Extract the [x, y] coordinate from the center of the cell holding the provided text.  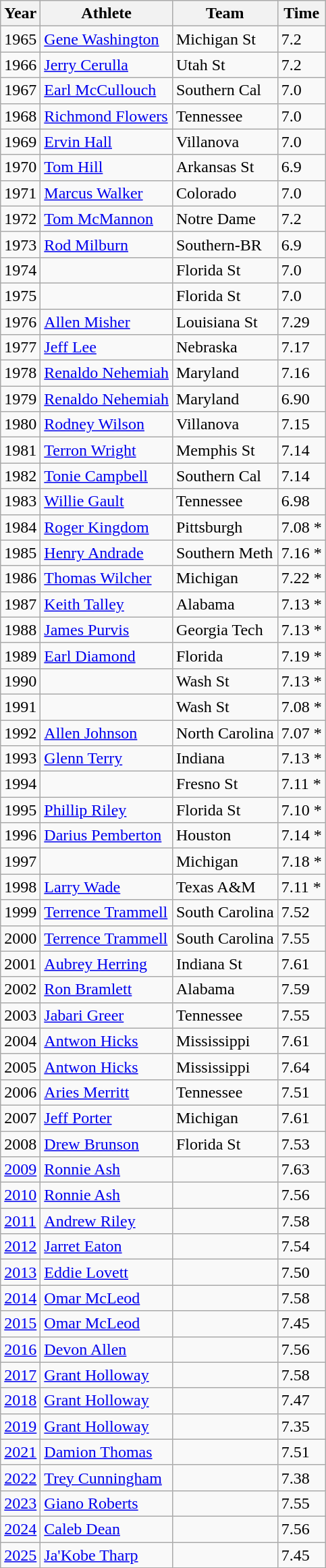
Year [20, 13]
Phillip Riley [107, 810]
Andrew Riley [107, 1221]
7.29 [301, 322]
1991 [20, 707]
1986 [20, 578]
7.38 [301, 1478]
1975 [20, 296]
1994 [20, 784]
Devon Allen [107, 1349]
1984 [20, 527]
Keith Talley [107, 604]
7.59 [301, 990]
1999 [20, 913]
2009 [20, 1170]
2003 [20, 1015]
Aubrey Herring [107, 964]
7.64 [301, 1066]
1970 [20, 167]
7.52 [301, 913]
2014 [20, 1298]
Southern Meth [225, 553]
1973 [20, 244]
1993 [20, 759]
2006 [20, 1092]
1967 [20, 90]
7.63 [301, 1170]
James Purvis [107, 630]
Willie Gault [107, 502]
2023 [20, 1503]
Darius Pemberton [107, 836]
7.47 [301, 1401]
1987 [20, 604]
Tonie Campbell [107, 476]
1974 [20, 270]
7.18 * [301, 861]
Giano Roberts [107, 1503]
1978 [20, 373]
1996 [20, 836]
1971 [20, 193]
Indiana [225, 759]
Fresno St [225, 784]
2011 [20, 1221]
1982 [20, 476]
7.19 * [301, 655]
6.98 [301, 502]
Memphis St [225, 450]
2017 [20, 1375]
1966 [20, 65]
Aries Merritt [107, 1092]
1992 [20, 732]
Jabari Greer [107, 1015]
1976 [20, 322]
Ja'Kobe Tharp [107, 1555]
1989 [20, 655]
2010 [20, 1195]
1981 [20, 450]
North Carolina [225, 732]
Florida [225, 655]
2004 [20, 1041]
Jerry Cerulla [107, 65]
7.16 * [301, 553]
2007 [20, 1118]
Terron Wright [107, 450]
Eddie Lovett [107, 1272]
Colorado [225, 193]
2002 [20, 990]
Michigan St [225, 39]
Damion Thomas [107, 1452]
7.22 * [301, 578]
2016 [20, 1349]
2001 [20, 964]
7.50 [301, 1272]
1997 [20, 861]
Pittsburgh [225, 527]
Ervin Hall [107, 142]
Athlete [107, 13]
Jarret Eaton [107, 1247]
Louisiana St [225, 322]
1985 [20, 553]
Jeff Lee [107, 348]
7.07 * [301, 732]
7.10 * [301, 810]
Gene Washington [107, 39]
Tom McMannon [107, 219]
Allen Misher [107, 322]
Drew Brunson [107, 1144]
Roger Kingdom [107, 527]
7.53 [301, 1144]
Ron Bramlett [107, 990]
2021 [20, 1452]
Marcus Walker [107, 193]
Earl McCullouch [107, 90]
2018 [20, 1401]
Jeff Porter [107, 1118]
2013 [20, 1272]
Utah St [225, 65]
7.54 [301, 1247]
7.15 [301, 425]
2008 [20, 1144]
Caleb Dean [107, 1529]
Indiana St [225, 964]
1968 [20, 116]
2005 [20, 1066]
1990 [20, 681]
Nebraska [225, 348]
7.35 [301, 1426]
Team [225, 13]
Trey Cunningham [107, 1478]
2019 [20, 1426]
2022 [20, 1478]
1977 [20, 348]
Southern-BR [225, 244]
Rodney Wilson [107, 425]
Larry Wade [107, 887]
Notre Dame [225, 219]
Georgia Tech [225, 630]
1995 [20, 810]
Allen Johnson [107, 732]
7.16 [301, 373]
Rod Milburn [107, 244]
2015 [20, 1324]
2012 [20, 1247]
6.90 [301, 399]
2000 [20, 938]
Earl Diamond [107, 655]
7.17 [301, 348]
Tom Hill [107, 167]
Houston [225, 836]
1965 [20, 39]
1969 [20, 142]
2025 [20, 1555]
2024 [20, 1529]
7.14 * [301, 836]
1988 [20, 630]
1980 [20, 425]
Thomas Wilcher [107, 578]
Arkansas St [225, 167]
Richmond Flowers [107, 116]
Texas A&M [225, 887]
1979 [20, 399]
1972 [20, 219]
Time [301, 13]
Glenn Terry [107, 759]
Henry Andrade [107, 553]
1983 [20, 502]
1998 [20, 887]
